Pinpoint the cell where the given text exists, returning its (x, y) midpoint coordinate. 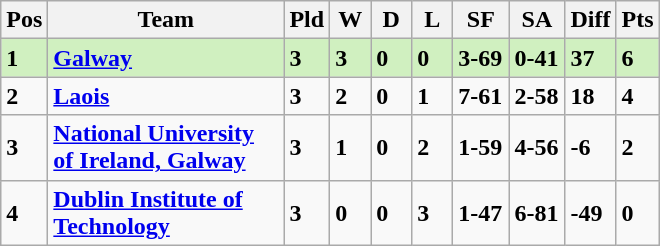
SF (481, 20)
Diff (590, 20)
1-47 (481, 212)
37 (590, 58)
Pts (638, 20)
-49 (590, 212)
National University of Ireland, Galway (166, 148)
D (392, 20)
Dublin Institute of Technology (166, 212)
6 (638, 58)
Pld (307, 20)
7-61 (481, 96)
-6 (590, 148)
0-41 (537, 58)
SA (537, 20)
Galway (166, 58)
18 (590, 96)
Laois (166, 96)
2-58 (537, 96)
Pos (24, 20)
6-81 (537, 212)
3-69 (481, 58)
Team (166, 20)
L (432, 20)
4-56 (537, 148)
1-59 (481, 148)
W (350, 20)
